Detect which cell encompasses the target text, then output its (x, y) center coordinate. 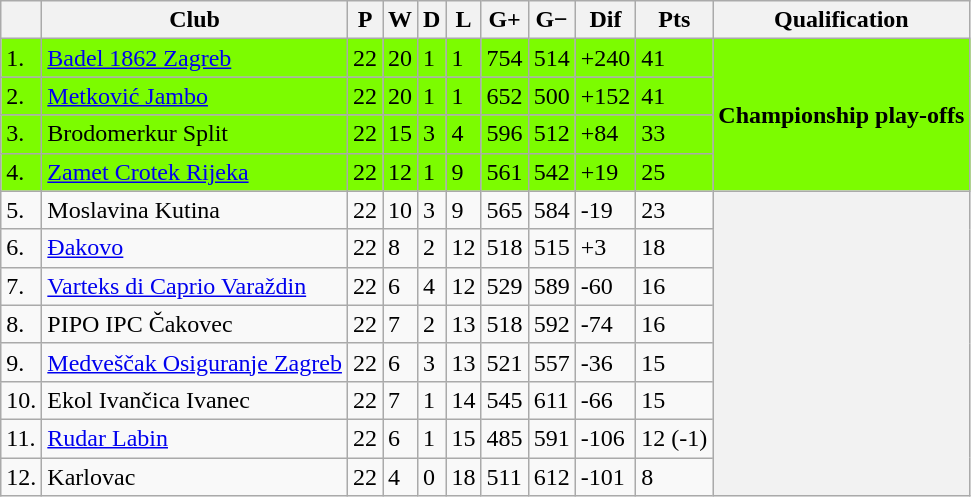
521 (504, 362)
612 (552, 477)
L (464, 20)
25 (674, 172)
-101 (606, 477)
529 (504, 286)
Varteks di Caprio Varaždin (195, 286)
PIPO IPC Čakovec (195, 324)
10 (400, 210)
Badel 1862 Zagreb (195, 58)
+3 (606, 248)
545 (504, 400)
Qualification (842, 20)
Đakovo (195, 248)
Brodomerkur Split (195, 134)
12 (-1) (674, 438)
-60 (606, 286)
+240 (606, 58)
-19 (606, 210)
-66 (606, 400)
512 (552, 134)
Ekol Ivančica Ivanec (195, 400)
14 (464, 400)
Dif (606, 20)
12. (22, 477)
514 (552, 58)
Metković Jambo (195, 96)
4. (22, 172)
D (432, 20)
652 (504, 96)
611 (552, 400)
-106 (606, 438)
5. (22, 210)
-36 (606, 362)
8. (22, 324)
485 (504, 438)
7. (22, 286)
G+ (504, 20)
G− (552, 20)
10. (22, 400)
515 (552, 248)
W (400, 20)
589 (552, 286)
596 (504, 134)
565 (504, 210)
591 (552, 438)
23 (674, 210)
+152 (606, 96)
Championship play-offs (842, 115)
Pts (674, 20)
0 (432, 477)
754 (504, 58)
P (364, 20)
511 (504, 477)
Karlovac (195, 477)
9. (22, 362)
Medveščak Osiguranje Zagreb (195, 362)
-74 (606, 324)
Club (195, 20)
561 (504, 172)
Rudar Labin (195, 438)
+84 (606, 134)
1. (22, 58)
542 (552, 172)
584 (552, 210)
557 (552, 362)
Moslavina Kutina (195, 210)
500 (552, 96)
11. (22, 438)
3. (22, 134)
+19 (606, 172)
33 (674, 134)
592 (552, 324)
Zamet Crotek Rijeka (195, 172)
6. (22, 248)
2. (22, 96)
